From the cell containing the given text, extract its center point as [X, Y] coordinate. 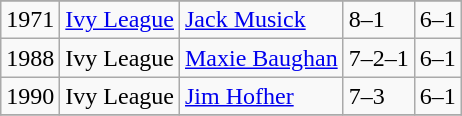
Maxie Baughan [261, 58]
1971 [30, 20]
1990 [30, 96]
8–1 [378, 20]
7–3 [378, 96]
Jim Hofher [261, 96]
1988 [30, 58]
7–2–1 [378, 58]
Jack Musick [261, 20]
